From the cell containing the given text, extract its center point as [X, Y] coordinate. 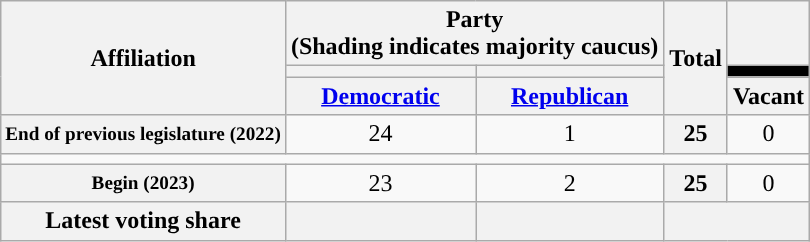
Vacant [768, 96]
24 [380, 134]
2 [570, 183]
1 [570, 134]
End of previous legislature (2022) [144, 134]
Begin (2023) [144, 183]
Latest voting share [144, 221]
Affiliation [144, 58]
Total [696, 58]
Democratic [380, 96]
Republican [570, 96]
23 [380, 183]
Party(Shading indicates majority caucus) [474, 34]
